For the text-containing cell, return its midpoint in [X, Y] coordinate format. 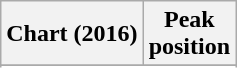
Peakposition [189, 34]
Chart (2016) [72, 34]
